Locate the cell with the specified text and output its (X, Y) center coordinate. 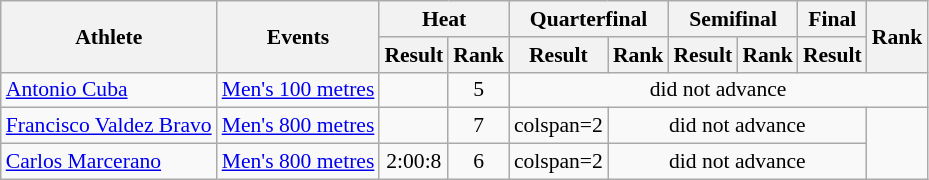
Semifinal (732, 19)
Francisco Valdez Bravo (109, 126)
7 (478, 126)
Final (832, 19)
Carlos Marcerano (109, 162)
Athlete (109, 36)
Quarterfinal (589, 19)
Events (298, 36)
Antonio Cuba (109, 90)
Heat (444, 19)
Men's 100 metres (298, 90)
5 (478, 90)
6 (478, 162)
2:00:8 (414, 162)
